Capture the cell that displays the provided text and extract its [X, Y] central coordinate. 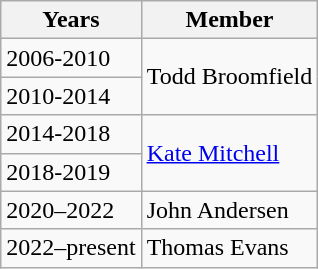
2022–present [71, 248]
2020–2022 [71, 210]
Todd Broomfield [230, 77]
Years [71, 20]
Member [230, 20]
John Andersen [230, 210]
2014-2018 [71, 134]
Thomas Evans [230, 248]
2018-2019 [71, 172]
2006-2010 [71, 58]
2010-2014 [71, 96]
Kate Mitchell [230, 153]
